Extract the (x, y) coordinate from the center of the cell holding the provided text.  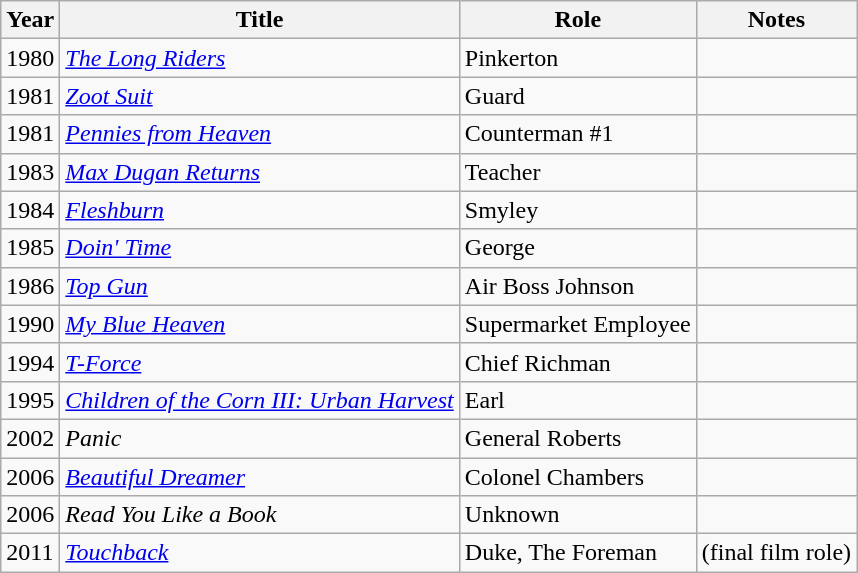
Top Gun (260, 286)
George (578, 248)
(final film role) (776, 553)
Touchback (260, 553)
Zoot Suit (260, 96)
1990 (30, 324)
Doin' Time (260, 248)
Year (30, 20)
Air Boss Johnson (578, 286)
Title (260, 20)
1980 (30, 58)
Supermarket Employee (578, 324)
1984 (30, 210)
Counterman #1 (578, 134)
Pennies from Heaven (260, 134)
1983 (30, 172)
The Long Riders (260, 58)
General Roberts (578, 438)
Role (578, 20)
Max Dugan Returns (260, 172)
1986 (30, 286)
1985 (30, 248)
Smyley (578, 210)
Beautiful Dreamer (260, 477)
Earl (578, 400)
Duke, The Foreman (578, 553)
Fleshburn (260, 210)
Children of the Corn III: Urban Harvest (260, 400)
Panic (260, 438)
Colonel Chambers (578, 477)
2002 (30, 438)
Pinkerton (578, 58)
Guard (578, 96)
2011 (30, 553)
Read You Like a Book (260, 515)
1995 (30, 400)
T-Force (260, 362)
My Blue Heaven (260, 324)
Chief Richman (578, 362)
Unknown (578, 515)
Teacher (578, 172)
1994 (30, 362)
Notes (776, 20)
